Return [x, y] of the center of cell containing provided text 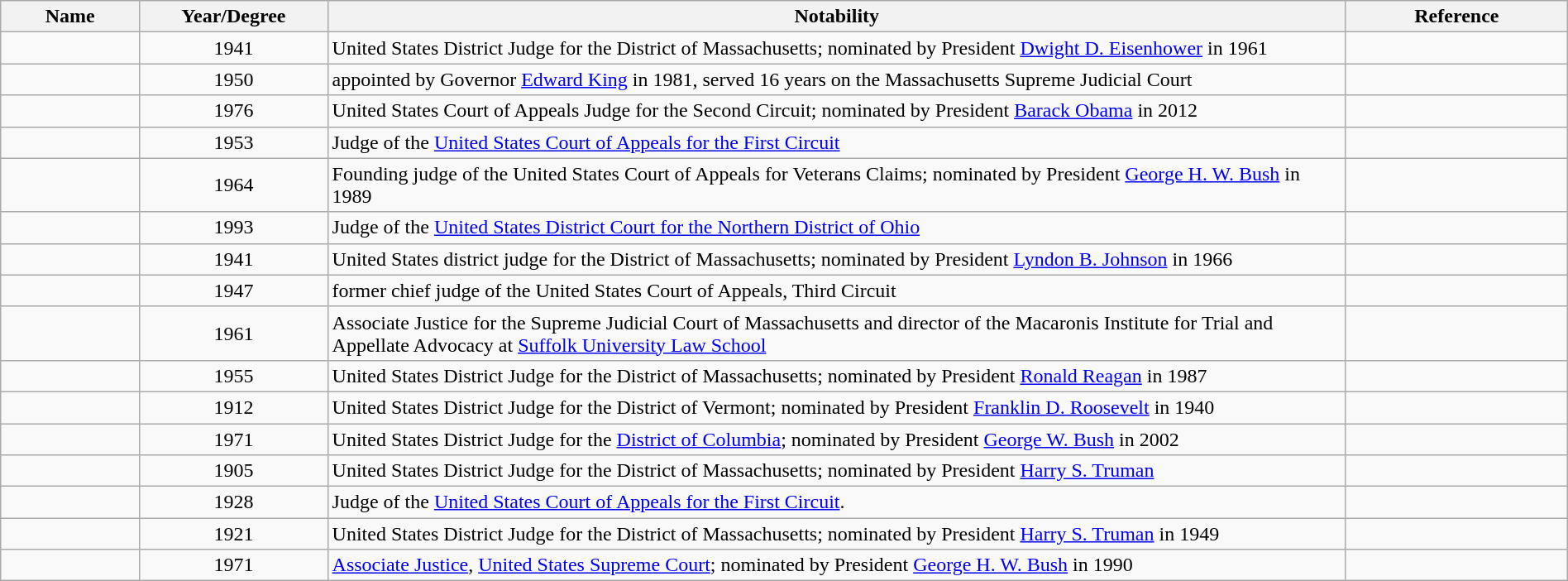
1950 [233, 79]
Founding judge of the United States Court of Appeals for Veterans Claims; nominated by President George H. W. Bush in 1989 [837, 185]
United States District Judge for the District of Columbia; nominated by President George W. Bush in 2002 [837, 439]
United States District Judge for the District of Vermont; nominated by President Franklin D. Roosevelt in 1940 [837, 407]
United States District Judge for the District of Massachusetts; nominated by President Harry S. Truman in 1949 [837, 534]
1905 [233, 471]
1921 [233, 534]
1947 [233, 290]
1976 [233, 111]
Associate Justice, United States Supreme Court; nominated by President George H. W. Bush in 1990 [837, 565]
Year/Degree [233, 17]
United States District Judge for the District of Massachusetts; nominated by President Harry S. Truman [837, 471]
United States Court of Appeals Judge for the Second Circuit; nominated by President Barack Obama in 2012 [837, 111]
former chief judge of the United States Court of Appeals, Third Circuit [837, 290]
1993 [233, 228]
1928 [233, 502]
United States District Judge for the District of Massachusetts; nominated by President Dwight D. Eisenhower in 1961 [837, 48]
appointed by Governor Edward King in 1981, served 16 years on the Massachusetts Supreme Judicial Court [837, 79]
United States district judge for the District of Massachusetts; nominated by President Lyndon B. Johnson in 1966 [837, 259]
1961 [233, 333]
Name [70, 17]
1964 [233, 185]
United States District Judge for the District of Massachusetts; nominated by President Ronald Reagan in 1987 [837, 376]
Notability [837, 17]
Judge of the United States Court of Appeals for the First Circuit [837, 142]
1953 [233, 142]
1955 [233, 376]
Judge of the United States Court of Appeals for the First Circuit. [837, 502]
1912 [233, 407]
Judge of the United States District Court for the Northern District of Ohio [837, 228]
Reference [1456, 17]
